Return (X, Y) of the center of cell containing provided text 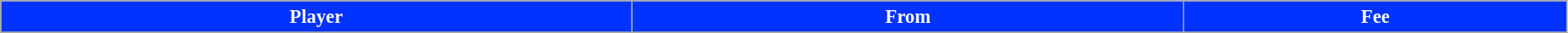
Fee (1375, 17)
Player (316, 17)
From (908, 17)
